Capture the cell that displays the provided text and extract its (X, Y) central coordinate. 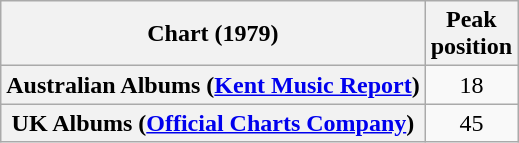
Australian Albums (Kent Music Report) (213, 85)
UK Albums (Official Charts Company) (213, 123)
Chart (1979) (213, 34)
Peakposition (471, 34)
18 (471, 85)
45 (471, 123)
